Extract the (X, Y) coordinate from the center of the cell holding the provided text.  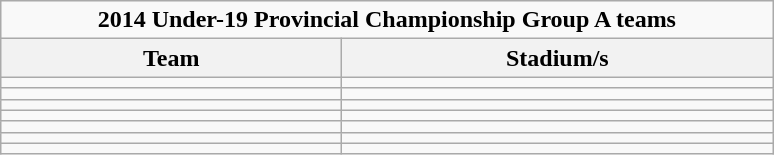
Stadium/s (558, 58)
Team (172, 58)
2014 Under-19 Provincial Championship Group A teams (387, 20)
